Return [x, y] of the center of cell containing provided text 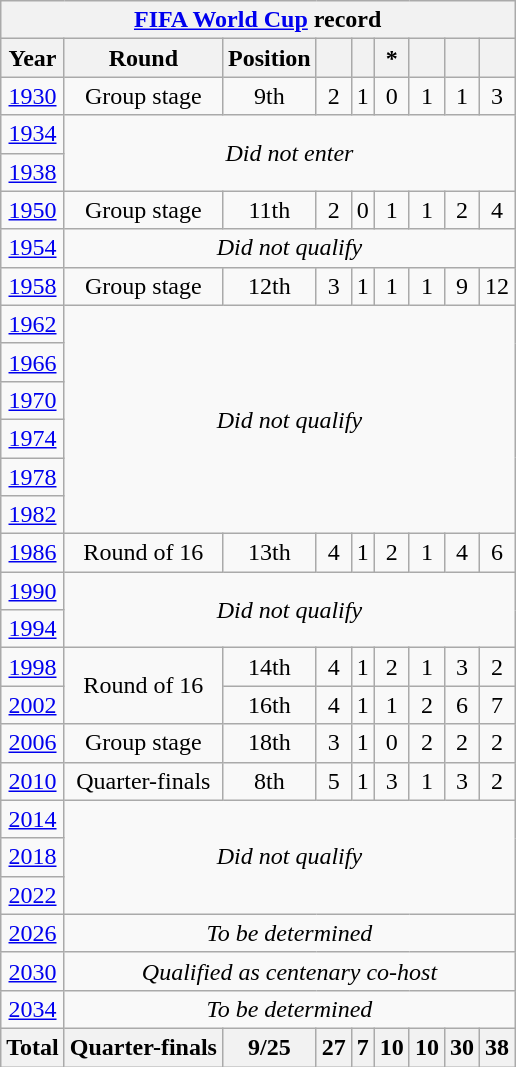
9 [462, 286]
8th [269, 781]
16th [269, 705]
1978 [33, 477]
1962 [33, 324]
Position [269, 58]
5 [334, 781]
1990 [33, 591]
2010 [33, 781]
18th [269, 743]
1986 [33, 553]
2026 [33, 933]
2022 [33, 895]
2014 [33, 819]
Did not enter [289, 153]
1974 [33, 438]
FIFA World Cup record [258, 20]
11th [269, 210]
1966 [33, 362]
1934 [33, 134]
1938 [33, 172]
2030 [33, 971]
1930 [33, 96]
2018 [33, 857]
1954 [33, 248]
14th [269, 667]
2006 [33, 743]
1982 [33, 515]
12th [269, 286]
13th [269, 553]
1950 [33, 210]
* [392, 58]
30 [462, 1047]
27 [334, 1047]
Qualified as centenary co-host [289, 971]
Round [143, 58]
1998 [33, 667]
2002 [33, 705]
38 [498, 1047]
Year [33, 58]
Total [33, 1047]
1958 [33, 286]
12 [498, 286]
2034 [33, 1009]
9/25 [269, 1047]
1970 [33, 400]
1994 [33, 629]
9th [269, 96]
